Provide the (x, y) coordinate of the cell's center where the given text is located.  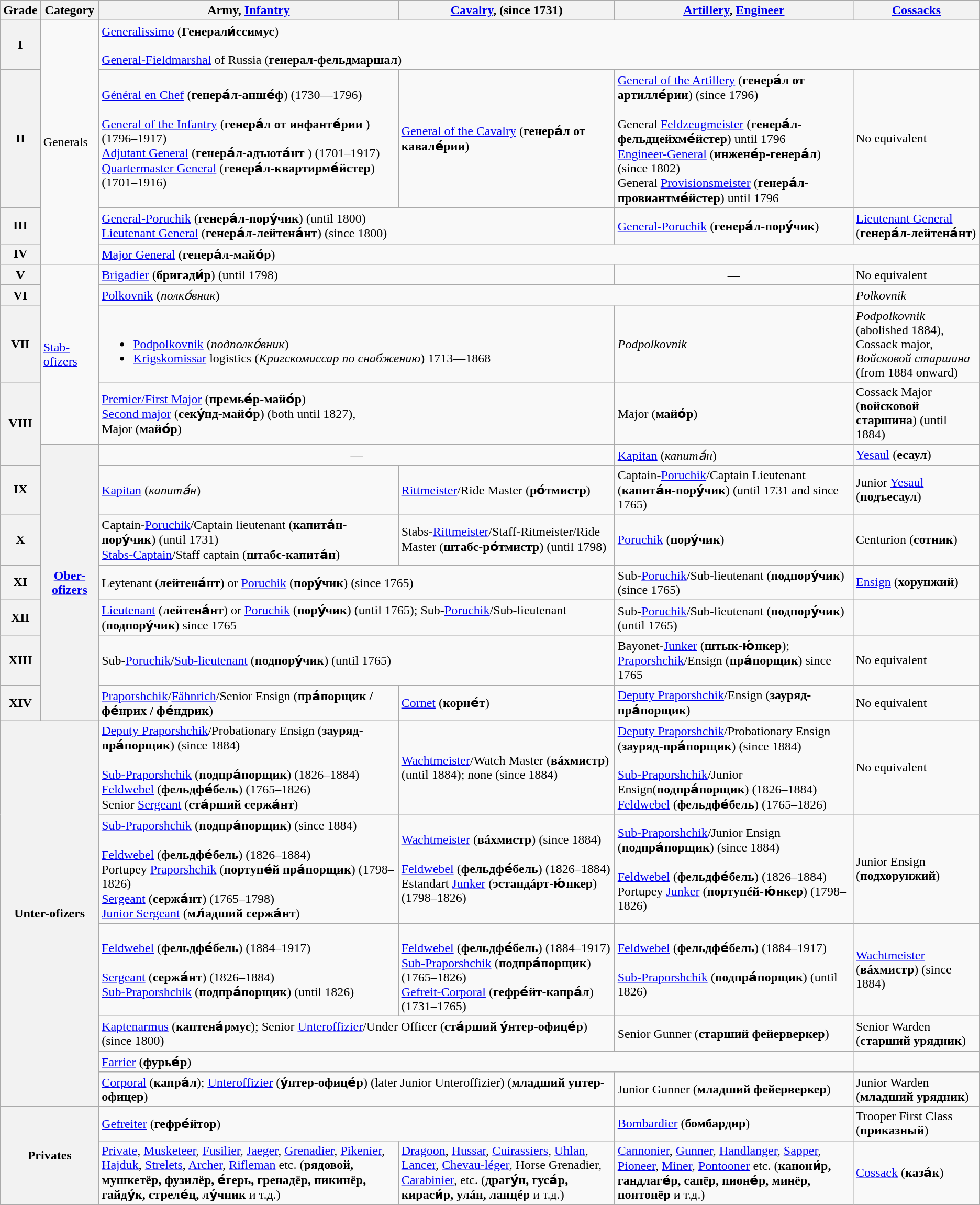
Cossacks (916, 10)
Dragoon, Hussar, Cuirassiers, Uhlan, Lancer, Chevau-léger, Horse Grenadier, Carabinier, etc. (драгу́н, гуса́р, кираси́р, улáн, ланцéр и т.д.) (507, 1173)
Podpolkovnik (734, 344)
Cossack Major (войсковой старшина) (until 1884) (916, 414)
III (20, 226)
Artillery, Engineer (734, 10)
VIII (20, 424)
Army, Infantry (249, 10)
Senior Gunner (старший фейерверкер) (734, 1034)
Lieutenant General (генера́л-лейтена́нт) (916, 226)
IX (20, 490)
Lieutenant (лейтена́нт) or Poruchik (пору́чик) (until 1765); Sub-Poruchik/Sub-lieutenant (подпору́чик) since 1765 (357, 617)
Captain-Poruchik/Captain Lieutenant (капита́н-пору́чик) (until 1731 and since 1765) (734, 490)
Cornet (корне́т) (507, 703)
Grade (20, 10)
General-Poruchik (генера́л-пору́чик) (until 1800)Lieutenant General (генера́л-лейтена́нт) (since 1800) (357, 226)
Captain-Poruchik/Captain lieutenant (капита́н-пору́чик) (until 1731)Stabs-Captain/Staff captain (штабс-капита́н) (249, 539)
Cossack (каза́к) (916, 1173)
Stab-ofizers (69, 355)
IV (20, 254)
Sub-Praporshchik/Junior Ensign (подпра́порщик) (since 1884)Feldwebel (фельдфе́бель) (1826–1884) Portupey Junker (портупéй-ю́нкер) (1798–1826) (734, 869)
Junior Ensign (подхорунжий) (916, 869)
Privates (50, 1155)
Wachtmeister (вáхмистр) (since 1884) (916, 970)
I (20, 45)
V (20, 275)
General-Poruchik (генера́л-пору́чик) (734, 226)
Podpolkovnik (подполко́вник)Krigskomissar logistics (Кригскомиссар по снабжению) 1713—1868 (357, 344)
Unter-ofizers (50, 913)
Junior Gunner (младший фейерверкер) (734, 1089)
X (20, 539)
Generals (69, 142)
Feldwebel (фельдфе́бель) (1884–1917)Sergeant (сержа́нт) (1826–1884) Sub-Praporshchik (подпра́порщик) (until 1826) (249, 970)
XIV (20, 703)
XIII (20, 660)
VII (20, 344)
Premier/First Major (премье́р-майо́р) Second major (секу́нд-майо́р) (both until 1827), Major (майо́р) (357, 414)
Major (майо́р) (734, 414)
Feldwebel (фельдфе́бель) (1884–1917)Sub-Praporshchik (подпра́порщик) (until 1826) (734, 970)
Farrier (фурье́р) (476, 1062)
II (20, 138)
Cavalry, (since 1731) (507, 10)
Brigadier (бригади́р) (until 1798) (357, 275)
Gefreiter (гефре́йтор) (357, 1124)
Junior Warden (младший урядник) (916, 1089)
Bombardier (бомбардир) (734, 1124)
VI (20, 295)
Kaptenarmus (каптена́рмус); Senior Unteroffizier/Under Officer (ста́рший у́нтер-офице́р) (since 1800) (357, 1034)
Trooper First Class (приказный) (916, 1124)
Deputy Praporshchik/Ensign (зауряд-пра́порщик) (734, 703)
Podpolkovnik (abolished 1884), Cossack major, Войсковой старшина (from 1884 onward) (916, 344)
Bayonet-Junker (штык-ю́нкер); Praporshchik/Ensign (пра́порщик) since 1765 (734, 660)
Polkovnik (полко́вник) (476, 295)
XI (20, 582)
General of the Cavalry (генера́л от кавале́рии) (507, 138)
Yesaul (есаул) (916, 455)
Corporal (капра́л); Unteroffizier (у́нтер-офице́р) (later Junior Unteroffizier) (младший унтер-офицер) (357, 1089)
Polkovnik (916, 295)
Poruchik (пору́чик) (734, 539)
Leytenant (лейтена́нт) or Poruchik (пору́чик) (since 1765) (357, 582)
Praporshchik/Fähnrich/Senior Ensign (пра́порщик / фе́нрих / фе́ндрик) (249, 703)
Cannonier, Gunner, Handlanger, Sapper, Pioneer, Miner, Pontooner etc. (канони́р, гандлаге́р, сапёр, пионе́р, минёр, понтонёр и т.д.) (734, 1173)
XII (20, 617)
Major General (генера́л-майо́р) (539, 254)
Category (69, 10)
Sub-Poruchik/Sub-lieutenant (подпору́чик) (since 1765) (734, 582)
Stabs-Rittmeister/Staff-Ritmeister/Ride Master (штабс-ро́тмистр) (until 1798) (507, 539)
Ensign (хорунжий) (916, 582)
Feldwebel (фельдфе́бель) (1884–1917) Sub-Praporshchik (подпра́порщик) (1765–1826) Gefreit-Corporal (гефре́йт-капра́л) (1731–1765) (507, 970)
Ober-ofizers (69, 582)
Wachtmeister/Watch Master (вáхмистр) (until 1884); none (since 1884) (507, 768)
Rittmeister/Ride Master (ро́тмистр) (507, 490)
Centurion (сотник) (916, 539)
Wachtmeister (вáхмистр) (since 1884)Feldwebel (фельдфе́бель) (1826–1884) Estandart Junker (эстандáрт-ю́нкер) (1798–1826) (507, 869)
Senior Warden (старший урядник) (916, 1034)
Generalissimo (Генерали́ссимус)General-Fieldmarshal of Russia (генерал-фельдмаршал) (539, 45)
Junior Yesaul (подъесаул) (916, 490)
